Return the [X, Y] coordinate for the center point of the cell that contains the specified text.  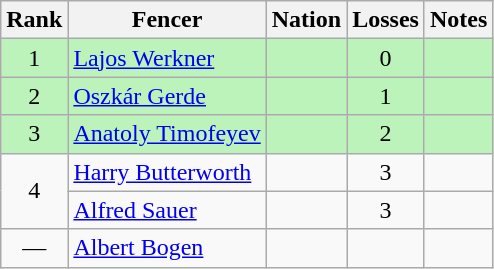
Alfred Sauer [167, 210]
Fencer [167, 20]
4 [34, 191]
Oszkár Gerde [167, 96]
— [34, 248]
Notes [458, 20]
0 [386, 58]
Nation [306, 20]
Harry Butterworth [167, 172]
Losses [386, 20]
Anatoly Timofeyev [167, 134]
Rank [34, 20]
Albert Bogen [167, 248]
Lajos Werkner [167, 58]
